For the text-containing cell, return its midpoint in (X, Y) coordinate format. 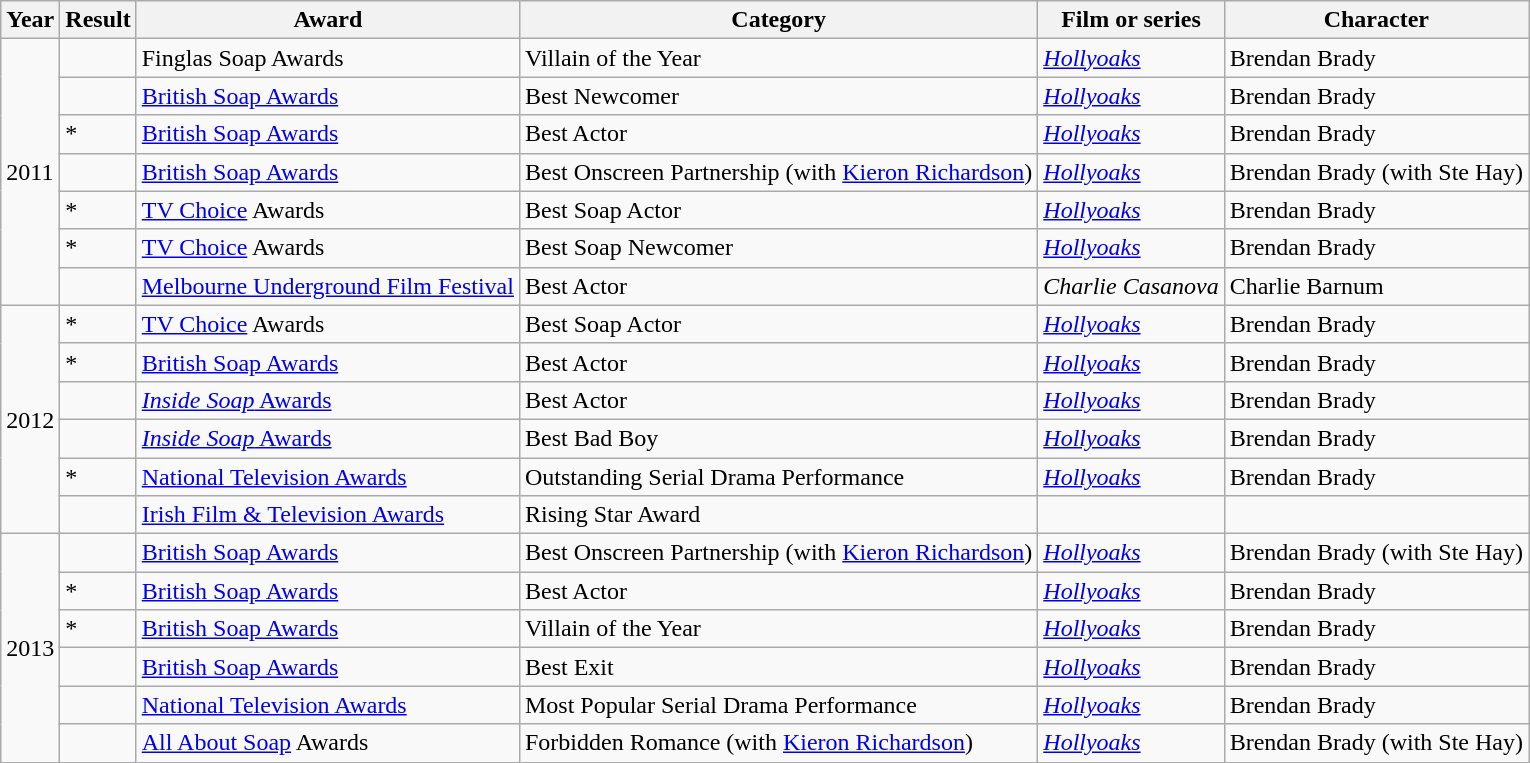
Outstanding Serial Drama Performance (778, 477)
Charlie Casanova (1131, 286)
Best Soap Newcomer (778, 248)
2012 (30, 419)
Category (778, 20)
Best Newcomer (778, 96)
Award (328, 20)
Finglas Soap Awards (328, 58)
Best Exit (778, 667)
2011 (30, 172)
Character (1376, 20)
Melbourne Underground Film Festival (328, 286)
2013 (30, 648)
Irish Film & Television Awards (328, 515)
All About Soap Awards (328, 743)
Charlie Barnum (1376, 286)
Rising Star Award (778, 515)
Film or series (1131, 20)
Most Popular Serial Drama Performance (778, 705)
Forbidden Romance (with Kieron Richardson) (778, 743)
Best Bad Boy (778, 438)
Year (30, 20)
Result (98, 20)
